From the cell containing the given text, extract its center point as [x, y] coordinate. 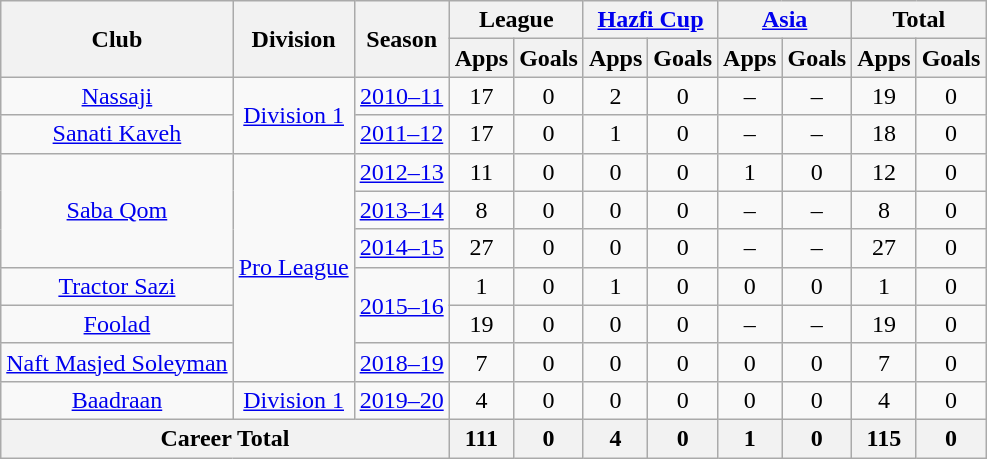
2014–15 [402, 248]
Foolad [117, 324]
11 [481, 172]
Naft Masjed Soleyman [117, 362]
2019–20 [402, 400]
Total [919, 20]
2011–12 [402, 134]
Pro League [294, 267]
12 [884, 172]
Nassaji [117, 96]
2012–13 [402, 172]
Baadraan [117, 400]
Asia [785, 20]
League [516, 20]
Saba Qom [117, 210]
2015–16 [402, 305]
2013–14 [402, 210]
Career Total [225, 438]
115 [884, 438]
Season [402, 39]
2010–11 [402, 96]
Sanati Kaveh [117, 134]
2018–19 [402, 362]
2 [615, 96]
111 [481, 438]
18 [884, 134]
Club [117, 39]
Hazfi Cup [650, 20]
Tractor Sazi [117, 286]
Division [294, 39]
